From the cell containing the given text, extract its center point as (X, Y) coordinate. 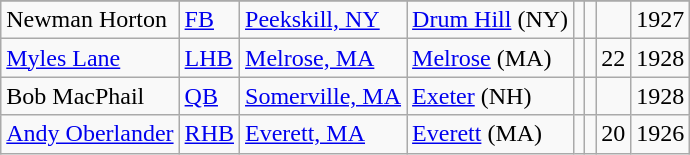
Bob MacPhail (90, 96)
Andy Oberlander (90, 134)
FB (209, 20)
Everett, MA (324, 134)
Peekskill, NY (324, 20)
Newman Horton (90, 20)
Myles Lane (90, 58)
LHB (209, 58)
Melrose, MA (324, 58)
RHB (209, 134)
1927 (660, 20)
1926 (660, 134)
Drum Hill (NY) (490, 20)
Somerville, MA (324, 96)
Melrose (MA) (490, 58)
Everett (MA) (490, 134)
QB (209, 96)
20 (614, 134)
Exeter (NH) (490, 96)
22 (614, 58)
